Capture the cell that displays the provided text and extract its (X, Y) central coordinate. 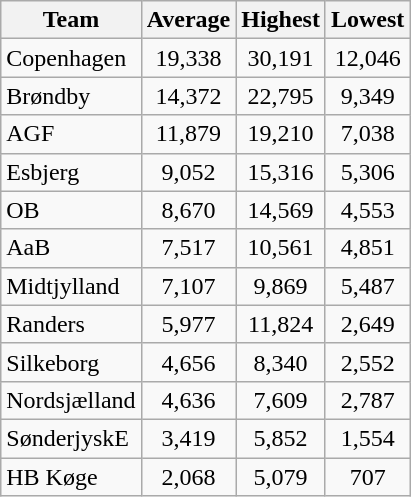
Silkeborg (71, 362)
1,554 (367, 438)
7,038 (367, 134)
8,670 (188, 210)
OB (71, 210)
Lowest (367, 20)
4,553 (367, 210)
AGF (71, 134)
2,649 (367, 324)
8,340 (281, 362)
11,824 (281, 324)
9,052 (188, 172)
9,349 (367, 96)
7,107 (188, 286)
30,191 (281, 58)
2,552 (367, 362)
Highest (281, 20)
7,609 (281, 400)
5,079 (281, 477)
12,046 (367, 58)
3,419 (188, 438)
4,656 (188, 362)
22,795 (281, 96)
Team (71, 20)
19,338 (188, 58)
Nordsjælland (71, 400)
Esbjerg (71, 172)
19,210 (281, 134)
7,517 (188, 248)
Brøndby (71, 96)
5,306 (367, 172)
5,487 (367, 286)
Copenhagen (71, 58)
Midtjylland (71, 286)
Randers (71, 324)
5,977 (188, 324)
14,569 (281, 210)
4,851 (367, 248)
9,869 (281, 286)
SønderjyskE (71, 438)
15,316 (281, 172)
11,879 (188, 134)
HB Køge (71, 477)
5,852 (281, 438)
14,372 (188, 96)
707 (367, 477)
4,636 (188, 400)
2,787 (367, 400)
10,561 (281, 248)
2,068 (188, 477)
AaB (71, 248)
Average (188, 20)
